Return [x, y] of the center of cell containing provided text 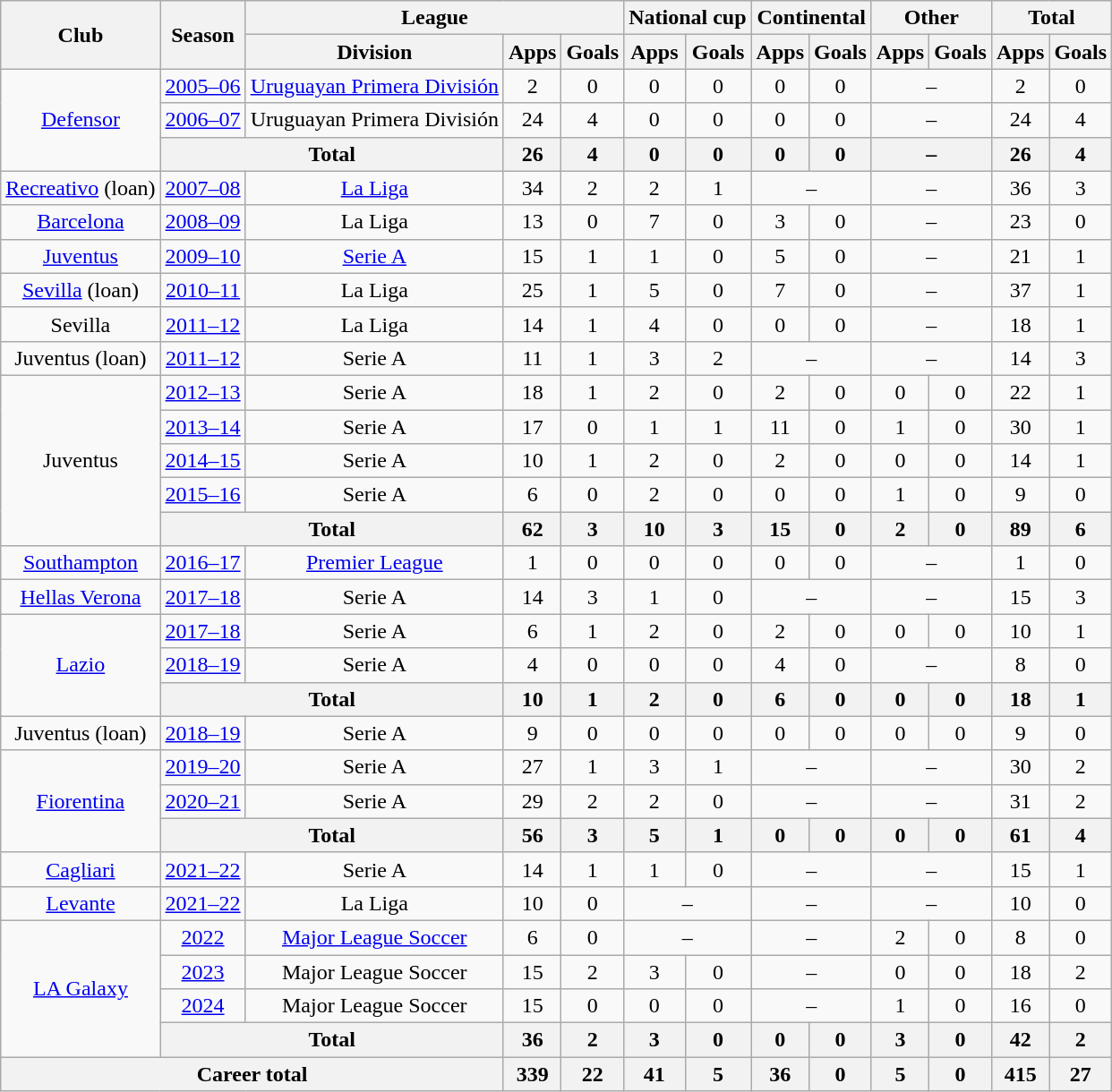
2008–09 [202, 222]
31 [1020, 801]
56 [532, 835]
Season [202, 35]
42 [1020, 1040]
Continental [811, 18]
89 [1020, 529]
National cup [688, 18]
37 [1020, 290]
2024 [202, 1006]
Premier League [374, 563]
League [435, 18]
Recreativo (loan) [81, 188]
Southampton [81, 563]
17 [532, 427]
23 [1020, 222]
13 [532, 222]
Division [374, 52]
61 [1020, 835]
Career total [252, 1074]
Defensor [81, 120]
Barcelona [81, 222]
2019–20 [202, 767]
2006–07 [202, 120]
62 [532, 529]
Sevilla (loan) [81, 290]
2015–16 [202, 495]
Sevilla [81, 324]
Lazio [81, 665]
21 [1020, 256]
2009–10 [202, 256]
Cagliari [81, 869]
41 [654, 1074]
2013–14 [202, 427]
Levante [81, 903]
25 [532, 290]
2005–06 [202, 86]
2010–11 [202, 290]
Club [81, 35]
2014–15 [202, 461]
34 [532, 188]
Other [931, 18]
Fiorentina [81, 801]
2023 [202, 971]
LA Galaxy [81, 988]
29 [532, 801]
415 [1020, 1074]
2007–08 [202, 188]
2022 [202, 937]
339 [532, 1074]
2020–21 [202, 801]
Hellas Verona [81, 597]
2012–13 [202, 392]
2016–17 [202, 563]
16 [1020, 1006]
